Find where the given text appears and provide that cell's center as (X, Y) coordinate. 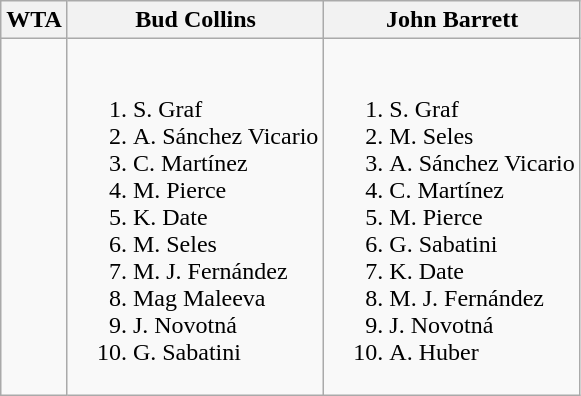
S. Graf A. Sánchez Vicario C. Martínez M. Pierce K. Date M. Seles M. J. Fernández Mag Maleeva J. Novotná G. Sabatini (195, 217)
John Barrett (452, 20)
S. Graf M. Seles A. Sánchez Vicario C. Martínez M. Pierce G. Sabatini K. Date M. J. Fernández J. Novotná A. Huber (452, 217)
WTA (34, 20)
Bud Collins (195, 20)
